For the text-containing cell, return its midpoint in (x, y) coordinate format. 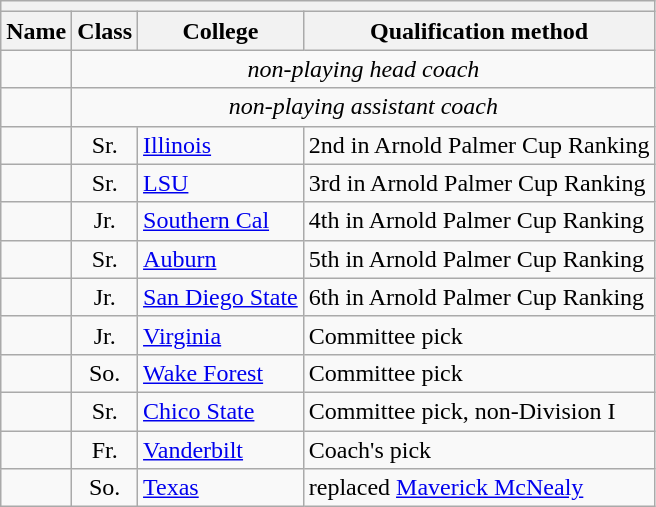
Chico State (221, 411)
Texas (221, 488)
Wake Forest (221, 373)
Qualification method (479, 31)
Class (105, 31)
3rd in Arnold Palmer Cup Ranking (479, 183)
LSU (221, 183)
Name (36, 31)
4th in Arnold Palmer Cup Ranking (479, 221)
Fr. (105, 449)
6th in Arnold Palmer Cup Ranking (479, 297)
Auburn (221, 259)
5th in Arnold Palmer Cup Ranking (479, 259)
2nd in Arnold Palmer Cup Ranking (479, 145)
Committee pick, non-Division I (479, 411)
College (221, 31)
San Diego State (221, 297)
non-playing head coach (364, 69)
Coach's pick (479, 449)
replaced Maverick McNealy (479, 488)
Virginia (221, 335)
non-playing assistant coach (364, 107)
Vanderbilt (221, 449)
Illinois (221, 145)
Southern Cal (221, 221)
